Capture the cell that displays the provided text and extract its (X, Y) central coordinate. 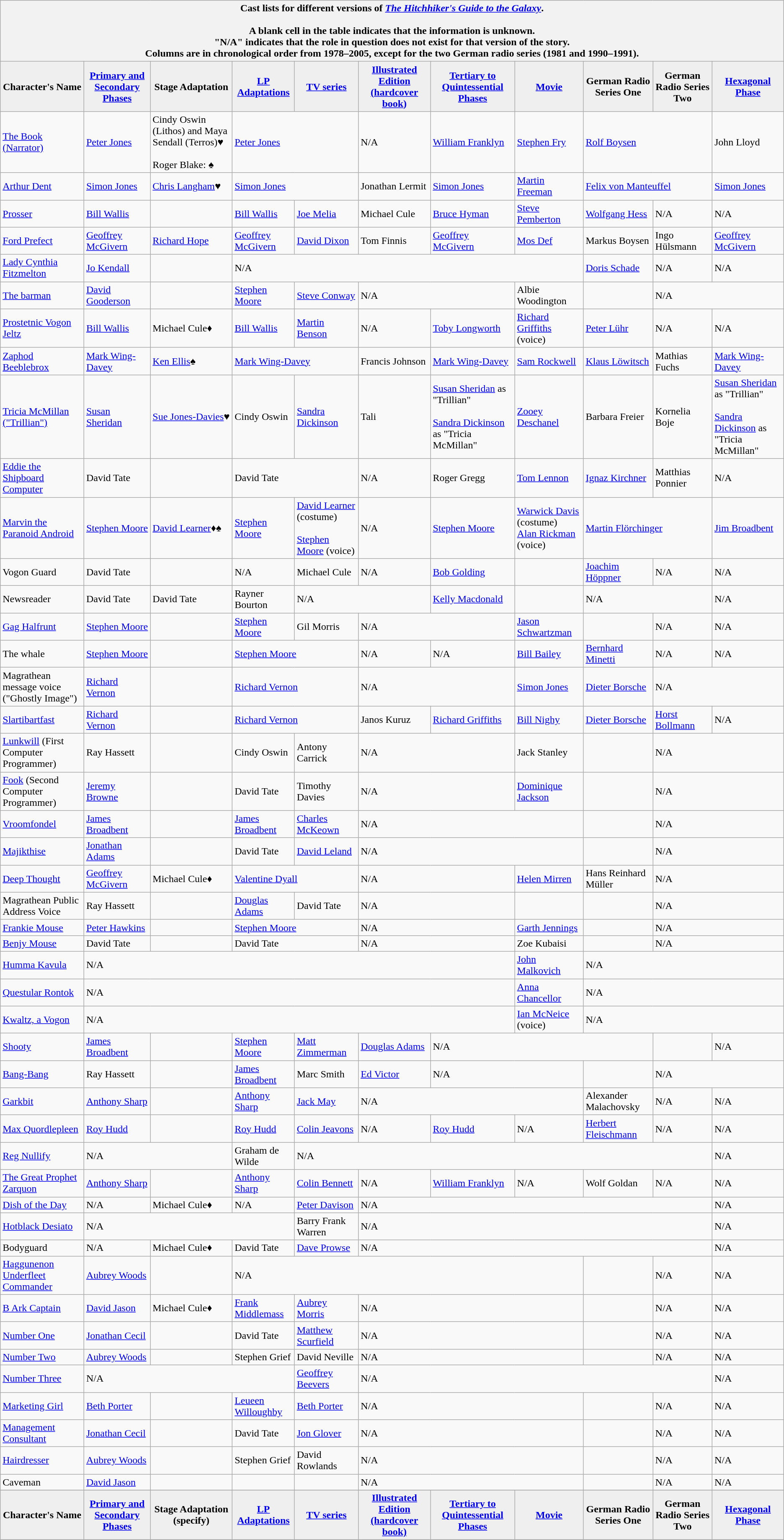
Charles McKeown (326, 824)
Geoffrey Beevers (326, 1379)
Hotblack Desiato (42, 1226)
Felix von Manteuffel (647, 186)
Alexander Malachovsky (618, 1101)
Doris Schade (618, 268)
Number Two (42, 1357)
Zooey Deschanel (549, 417)
David Leland (326, 852)
B Ark Captain (42, 1308)
Bruce Hyman (472, 214)
Ed Victor (395, 1074)
Toby Longworth (472, 328)
Bill Nighy (549, 720)
Barry Frank Warren (326, 1226)
Dave Prowse (326, 1248)
Colin Bennett (326, 1183)
The Book (Narrator) (42, 142)
Majikthise (42, 852)
David Learner (costume)Stephen Moore (voice) (326, 528)
David Learner♦♠ (191, 528)
Zoe Kubaisi (549, 943)
Matthias Ponnier (683, 478)
Lady Cynthia Fitzmelton (42, 268)
Jim Broadbent (748, 528)
Janos Kuruz (395, 720)
Number Three (42, 1379)
David Rowlands (326, 1461)
Martin Benson (326, 328)
Slartibartfast (42, 720)
John Malkovich (549, 965)
Bill Bailey (549, 654)
Sandra Dickinson (326, 417)
Kelly Macdonald (472, 599)
Martin Freeman (549, 186)
Antony Carrick (326, 753)
Bang-Bang (42, 1074)
Jack May (326, 1101)
Magrathean Public Address Voice (42, 906)
Joe Melia (326, 214)
Herbert Fleischmann (618, 1129)
Leueen Willoughby (264, 1405)
Arthur Dent (42, 186)
Deep Thought (42, 878)
Bodyguard (42, 1248)
Peter Davison (326, 1205)
Ian McNeice (voice) (549, 1020)
Tali (395, 417)
Prosser (42, 214)
Gag Halfrunt (42, 627)
David Neville (326, 1357)
Shooty (42, 1047)
Dish of the Day (42, 1205)
Ingo Hülsmann (683, 241)
Tricia McMillan ("Trillian") (42, 417)
Warwick Davis (costume)Alan Rickman (voice) (549, 528)
Humma Kavula (42, 965)
Jonathan Lermit (395, 186)
Stephen Fry (549, 142)
Eddie the Shipboard Computer (42, 478)
Zaphod Beeblebrox (42, 361)
Dominique Jackson (549, 791)
Hans Reinhard Müller (618, 878)
Newsreader (42, 599)
Richard Griffiths (472, 720)
Marc Smith (326, 1074)
Peter Lühr (618, 328)
Marvin the Paranoid Android (42, 528)
David Dixon (326, 241)
Rayner Bourton (264, 599)
Bernhard Minetti (618, 654)
Fook (Second Computer Programmer) (42, 791)
John Lloyd (748, 142)
Hairdresser (42, 1461)
Magrathean message voice ("Ghostly Image") (42, 687)
Richard Griffiths (voice) (549, 328)
Kwaltz, a Vogon (42, 1020)
Helen Mirren (549, 878)
Susan Sheridan (117, 417)
Francis Johnson (395, 361)
Peter Hawkins (117, 927)
Matthew Scurfield (326, 1335)
Sam Rockwell (549, 361)
Questular Rontok (42, 992)
Garth Jennings (549, 927)
Roger Gregg (472, 478)
Aubrey Morris (326, 1308)
Martin Flörchinger (647, 528)
Lunkwill (First Computer Programmer) (42, 753)
Wolf Goldan (618, 1183)
Tom Lennon (549, 478)
Reg Nullify (42, 1156)
David Gooderson (117, 295)
Garkbit (42, 1101)
Jonathan Adams (117, 852)
Mathias Fuchs (683, 361)
Stage Adaptation (191, 86)
Matt Zimmerman (326, 1047)
Benjy Mouse (42, 943)
Jo Kendall (117, 268)
Jason Schwartzman (549, 627)
Haggunenon Underfleet Commander (42, 1275)
Max Quordlepleen (42, 1129)
Ford Prefect (42, 241)
Steve Conway (326, 295)
Cindy Oswin (Lithos) and Maya Sendall (Terros)♥Roger Blake: ♠ (191, 142)
Ignaz Kirchner (618, 478)
Joachim Höppner (618, 572)
Colin Jeavons (326, 1129)
Vogon Guard (42, 572)
The barman (42, 295)
Horst Bollmann (683, 720)
Prostetnic Vogon Jeltz (42, 328)
Markus Boysen (618, 241)
Tom Finnis (395, 241)
Wolfgang Hess (618, 214)
Jack Stanley (549, 753)
Marketing Girl (42, 1405)
Klaus Löwitsch (618, 361)
Management Consultant (42, 1433)
Gil Morris (326, 627)
Barbara Freier (618, 417)
Frank Middlemass (264, 1308)
Graham de Wilde (264, 1156)
The Great Prophet Zarquon (42, 1183)
Ken Ellis♠ (191, 361)
Anna Chancellor (549, 992)
Albie Woodington (549, 295)
Mos Def (549, 241)
Jon Glover (326, 1433)
Valentine Dyall (296, 878)
Rolf Boysen (647, 142)
Sue Jones-Davies♥ (191, 417)
Number One (42, 1335)
Steve Pemberton (549, 214)
Vroomfondel (42, 824)
Bob Golding (472, 572)
Stage Adaptation (specify) (191, 1515)
Caveman (42, 1482)
Kornelia Boje (683, 417)
Jeremy Browne (117, 791)
The whale (42, 654)
Timothy Davies (326, 791)
Chris Langham♥ (191, 186)
Frankie Mouse (42, 927)
Richard Hope (191, 241)
